From the cell containing the given text, extract its center point as [x, y] coordinate. 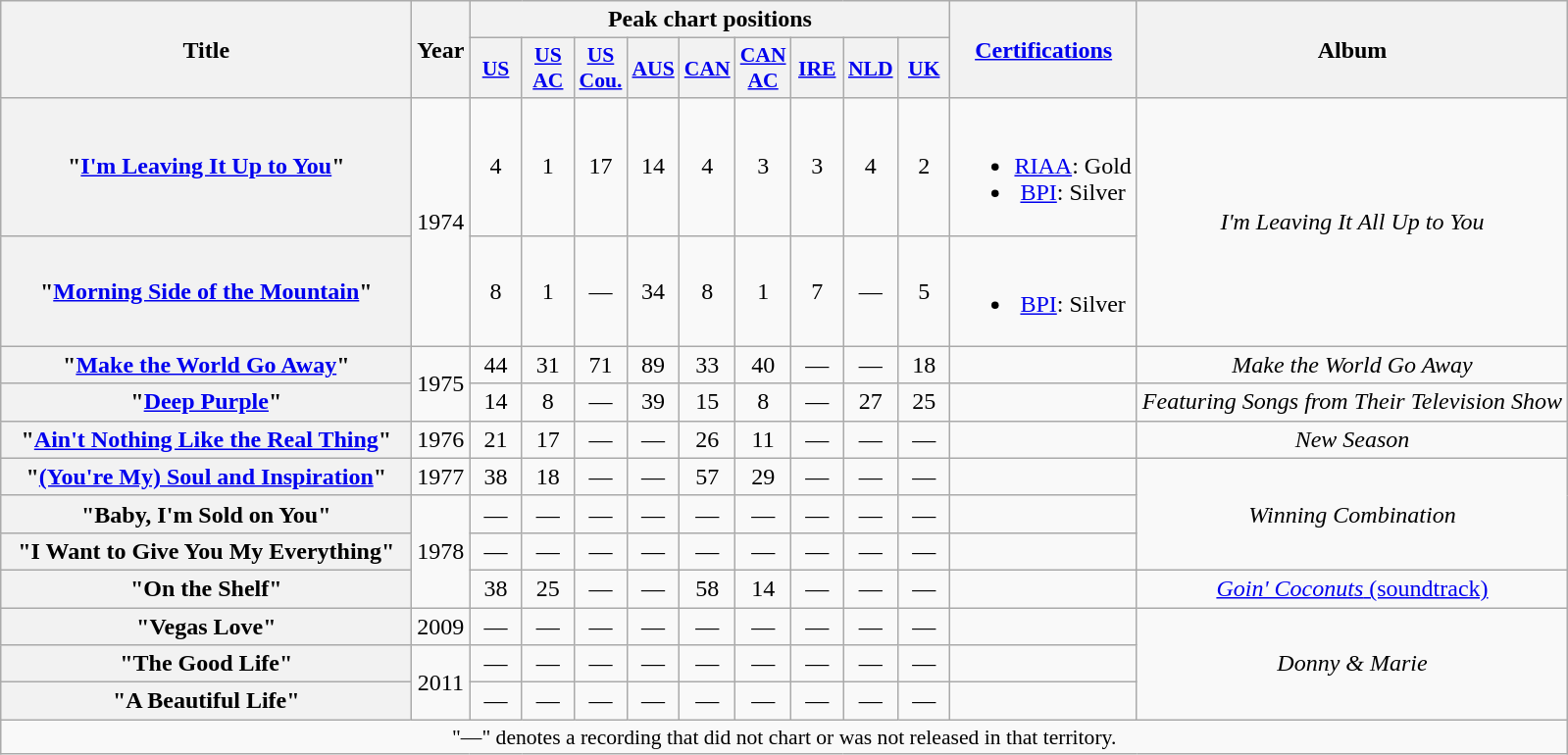
33 [708, 365]
"I Want to Give You My Everything" [206, 551]
31 [547, 365]
Donny & Marie [1351, 664]
Certifications [1043, 49]
CANAC [763, 69]
AUS [653, 69]
1977 [441, 477]
"On the Shelf" [206, 588]
7 [818, 290]
"A Beautiful Life" [206, 701]
New Season [1351, 439]
"Morning Side of the Mountain" [206, 290]
"I'm Leaving It Up to You" [206, 167]
RIAA: GoldBPI: Silver [1043, 167]
71 [601, 365]
"Ain't Nothing Like the Real Thing" [206, 439]
"Deep Purple" [206, 402]
"Baby, I'm Sold on You" [206, 514]
US [496, 69]
21 [496, 439]
39 [653, 402]
Album [1351, 49]
USAC [547, 69]
1978 [441, 551]
BPI: Silver [1043, 290]
Featuring Songs from Their Television Show [1351, 402]
"—" denotes a recording that did not chart or was not released in that territory. [784, 737]
89 [653, 365]
44 [496, 365]
CAN [708, 69]
"(You're My) Soul and Inspiration" [206, 477]
57 [708, 477]
"Vegas Love" [206, 627]
"Make the World Go Away" [206, 365]
Title [206, 49]
Make the World Go Away [1351, 365]
58 [708, 588]
"The Good Life" [206, 664]
NLD [871, 69]
Peak chart positions [710, 20]
2 [924, 167]
34 [653, 290]
IRE [818, 69]
1974 [441, 222]
Winning Combination [1351, 514]
27 [871, 402]
40 [763, 365]
29 [763, 477]
USCou. [601, 69]
5 [924, 290]
1976 [441, 439]
Goin' Coconuts (soundtrack) [1351, 588]
15 [708, 402]
Year [441, 49]
1975 [441, 383]
11 [763, 439]
I'm Leaving It All Up to You [1351, 222]
2011 [441, 682]
2009 [441, 627]
UK [924, 69]
26 [708, 439]
